Identify which cell holds the provided text, then report its [X, Y] central coordinate. 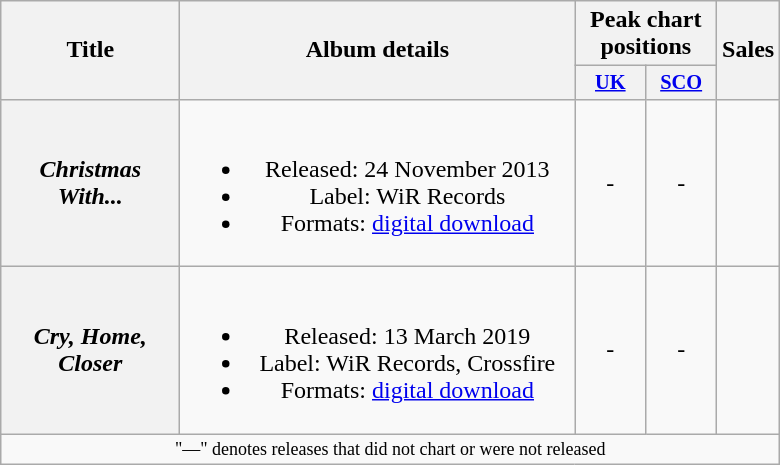
Christmas With... [90, 182]
"—" denotes releases that did not chart or were not released [390, 450]
Cry, Home, Closer [90, 350]
UK [610, 83]
Sales [748, 50]
Title [90, 50]
Released: 24 November 2013Label: WiR RecordsFormats: digital download [378, 182]
Peak chart positions [646, 34]
Released: 13 March 2019Label: WiR Records, CrossfireFormats: digital download [378, 350]
SCO [682, 83]
Album details [378, 50]
